Capture the cell that displays the provided text and extract its [x, y] central coordinate. 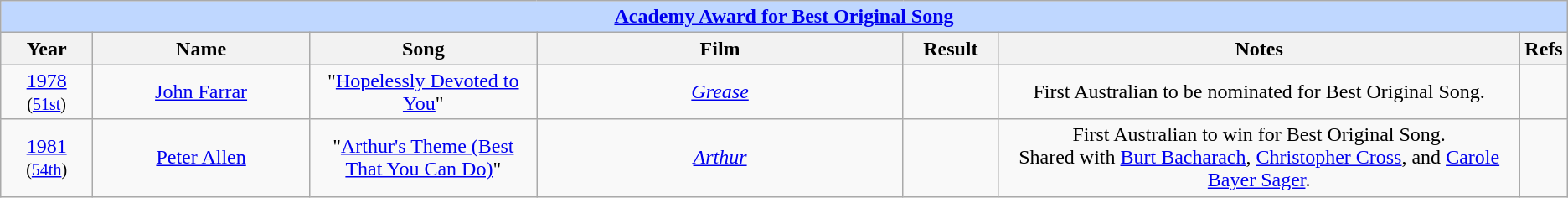
Result [950, 49]
First Australian to be nominated for Best Original Song. [1260, 92]
Song [424, 49]
"Hopelessly Devoted to You" [424, 92]
Peter Allen [201, 158]
John Farrar [201, 92]
Refs [1544, 49]
1981(54th) [47, 158]
Year [47, 49]
Film [720, 49]
"Arthur's Theme (Best That You Can Do)" [424, 158]
First Australian to win for Best Original Song.Shared with Burt Bacharach, Christopher Cross, and Carole Bayer Sager. [1260, 158]
1978(51st) [47, 92]
Grease [720, 92]
Name [201, 49]
Academy Award for Best Original Song [784, 17]
Arthur [720, 158]
Notes [1260, 49]
